Extract the [X, Y] coordinate from the center of the cell holding the provided text.  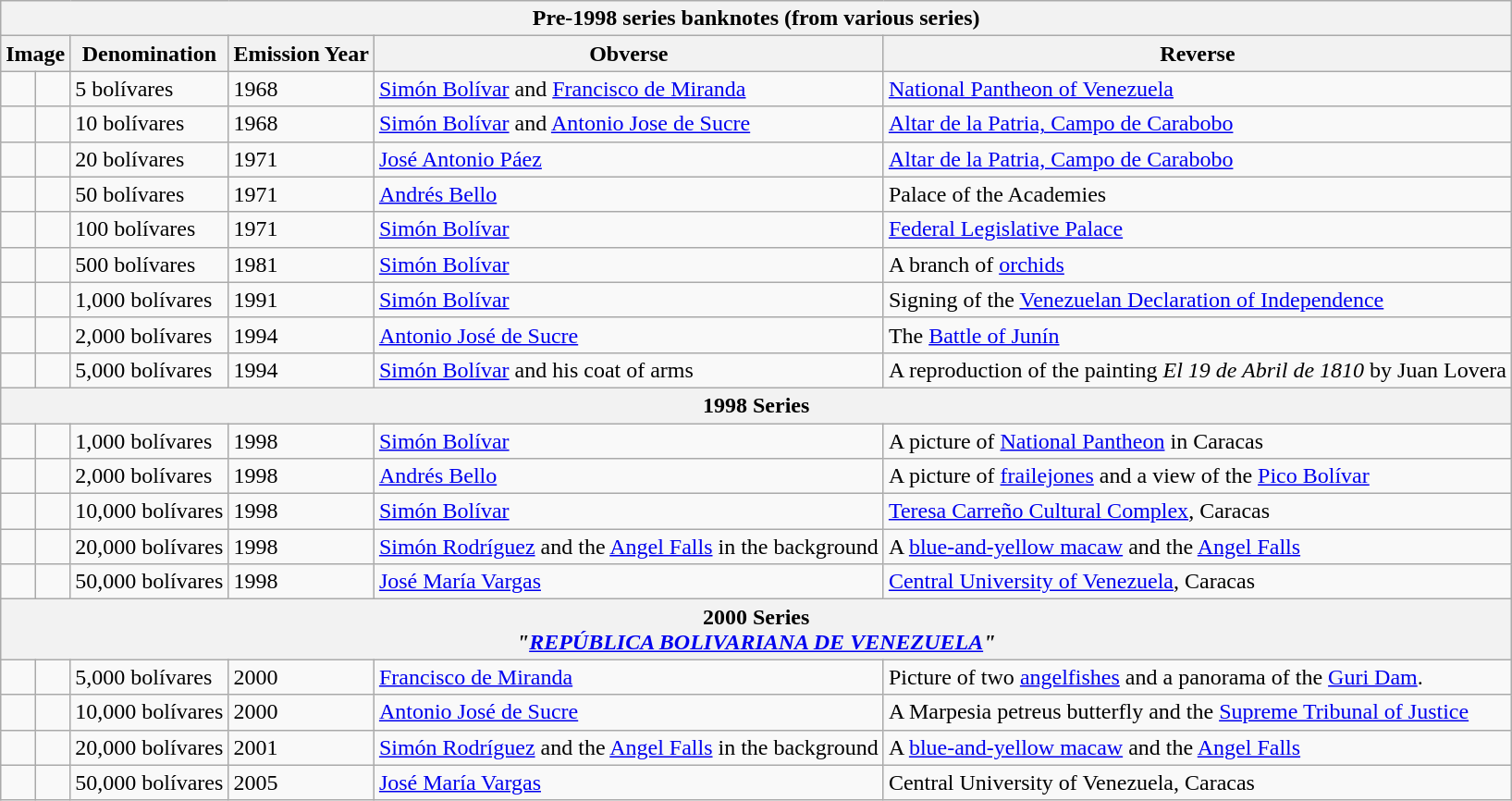
Image [35, 54]
Emission Year [301, 54]
A branch of orchids [1197, 265]
National Pantheon of Venezuela [1197, 89]
Pre-1998 series banknotes (from various series) [756, 18]
50 bolívares [150, 194]
The Battle of Junín [1197, 335]
A Marpesia petreus butterfly and the Supreme Tribunal of Justice [1197, 712]
500 bolívares [150, 265]
Signing of the Venezuelan Declaration of Independence [1197, 300]
Denomination [150, 54]
1981 [301, 265]
Obverse [629, 54]
A reproduction of the painting El 19 de Abril de 1810 by Juan Lovera [1197, 370]
A picture of National Pantheon in Caracas [1197, 441]
Simón Bolívar and his coat of arms [629, 370]
José Antonio Páez [629, 159]
A picture of frailejones and a view of the Pico Bolívar [1197, 476]
Federal Legislative Palace [1197, 229]
Simón Bolívar and Francisco de Miranda [629, 89]
Palace of the Academies [1197, 194]
Reverse [1197, 54]
2000 Series "REPÚBLICA BOLIVARIANA DE VENEZUELA" [756, 629]
Picture of two angelfishes and a panorama of the Guri Dam. [1197, 677]
2005 [301, 783]
10 bolívares [150, 124]
5 bolívares [150, 89]
Francisco de Miranda [629, 677]
Teresa Carreño Cultural Complex, Caracas [1197, 511]
2001 [301, 747]
20 bolívares [150, 159]
1991 [301, 300]
Simón Bolívar and Antonio Jose de Sucre [629, 124]
1998 Series [756, 405]
100 bolívares [150, 229]
